Capture the cell that displays the provided text and extract its [X, Y] central coordinate. 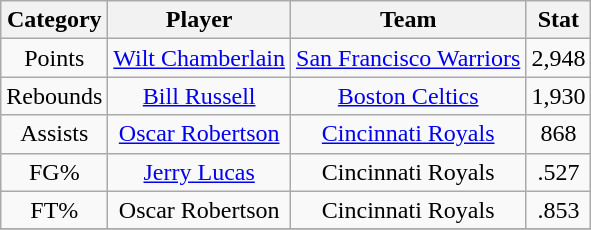
Points [54, 58]
Team [408, 20]
Rebounds [54, 96]
FT% [54, 210]
San Francisco Warriors [408, 58]
.853 [558, 210]
Category [54, 20]
2,948 [558, 58]
.527 [558, 172]
Player [200, 20]
1,930 [558, 96]
Stat [558, 20]
Assists [54, 134]
FG% [54, 172]
Jerry Lucas [200, 172]
Wilt Chamberlain [200, 58]
Boston Celtics [408, 96]
Bill Russell [200, 96]
868 [558, 134]
